Output the (x, y) coordinate of the center of the cell containing the given text.  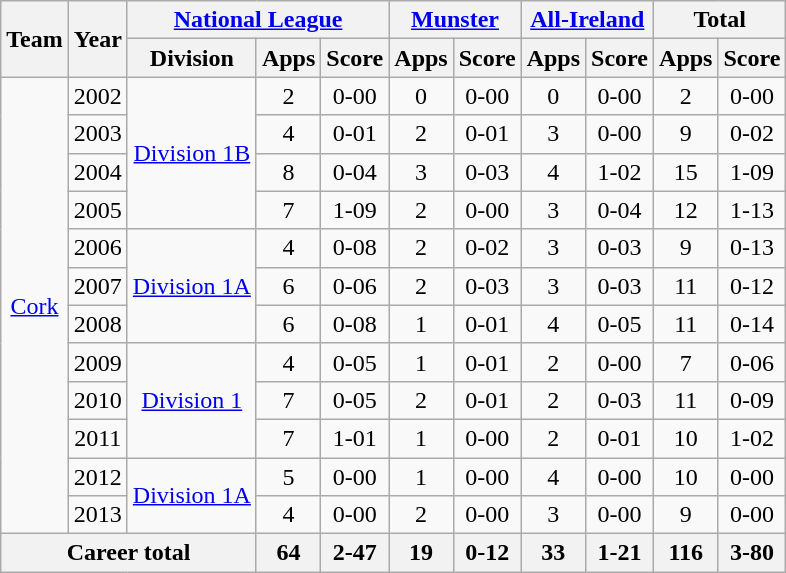
15 (686, 172)
1-13 (752, 210)
2008 (98, 324)
2004 (98, 172)
0-13 (752, 248)
2007 (98, 286)
19 (421, 553)
2011 (98, 438)
2010 (98, 400)
116 (686, 553)
1-21 (620, 553)
3-80 (752, 553)
All-Ireland (587, 20)
2002 (98, 96)
1-01 (355, 438)
5 (288, 477)
2005 (98, 210)
2006 (98, 248)
0-14 (752, 324)
Total (720, 20)
Year (98, 39)
64 (288, 553)
2-47 (355, 553)
2009 (98, 362)
33 (553, 553)
2003 (98, 134)
0-09 (752, 400)
Division (192, 58)
Career total (129, 553)
Division 1 (192, 400)
Division 1B (192, 153)
8 (288, 172)
Cork (35, 306)
Team (35, 39)
National League (258, 20)
2013 (98, 515)
12 (686, 210)
Munster (455, 20)
2012 (98, 477)
